Search for the cell housing the specified text and yield its (x, y) center coordinate. 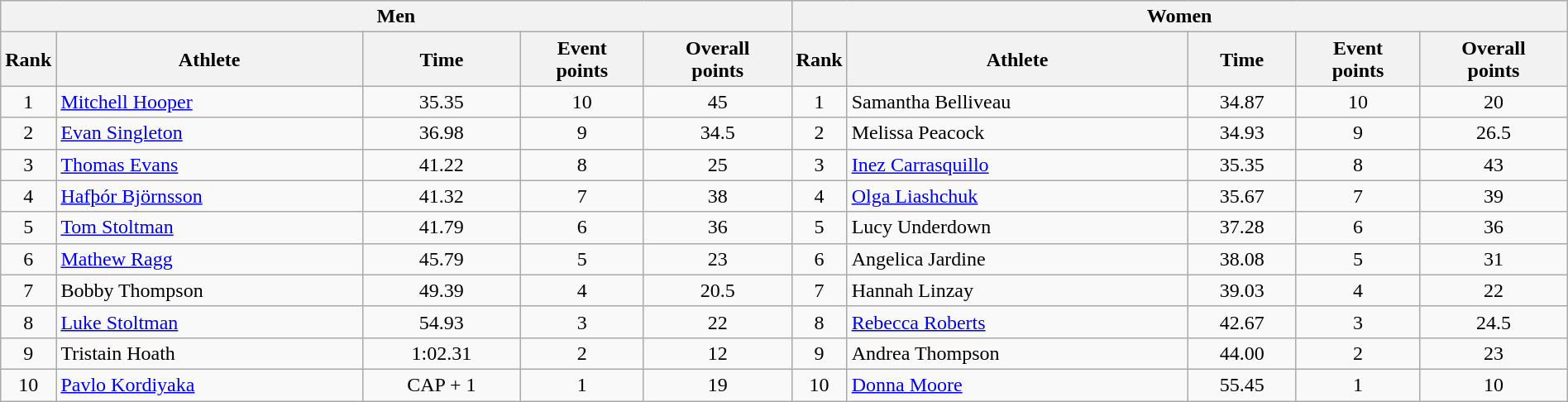
34.5 (718, 133)
1:02.31 (442, 353)
Lucy Underdown (1017, 227)
Inez Carrasquillo (1017, 165)
34.87 (1242, 102)
19 (718, 385)
31 (1494, 259)
CAP + 1 (442, 385)
Women (1179, 17)
Angelica Jardine (1017, 259)
41.32 (442, 196)
24.5 (1494, 322)
45 (718, 102)
Samantha Belliveau (1017, 102)
Hannah Linzay (1017, 290)
20.5 (718, 290)
26.5 (1494, 133)
38.08 (1242, 259)
Tom Stoltman (210, 227)
20 (1494, 102)
39.03 (1242, 290)
25 (718, 165)
Evan Singleton (210, 133)
Mitchell Hooper (210, 102)
42.67 (1242, 322)
35.67 (1242, 196)
36.98 (442, 133)
Olga Liashchuk (1017, 196)
12 (718, 353)
Men (396, 17)
Thomas Evans (210, 165)
55.45 (1242, 385)
Tristain Hoath (210, 353)
Luke Stoltman (210, 322)
41.22 (442, 165)
34.93 (1242, 133)
44.00 (1242, 353)
Bobby Thompson (210, 290)
41.79 (442, 227)
Andrea Thompson (1017, 353)
Mathew Ragg (210, 259)
39 (1494, 196)
Hafþór Björnsson (210, 196)
54.93 (442, 322)
43 (1494, 165)
Rebecca Roberts (1017, 322)
Donna Moore (1017, 385)
49.39 (442, 290)
38 (718, 196)
Pavlo Kordiyaka (210, 385)
45.79 (442, 259)
Melissa Peacock (1017, 133)
37.28 (1242, 227)
